Extract the (x, y) coordinate from the center of the cell holding the provided text.  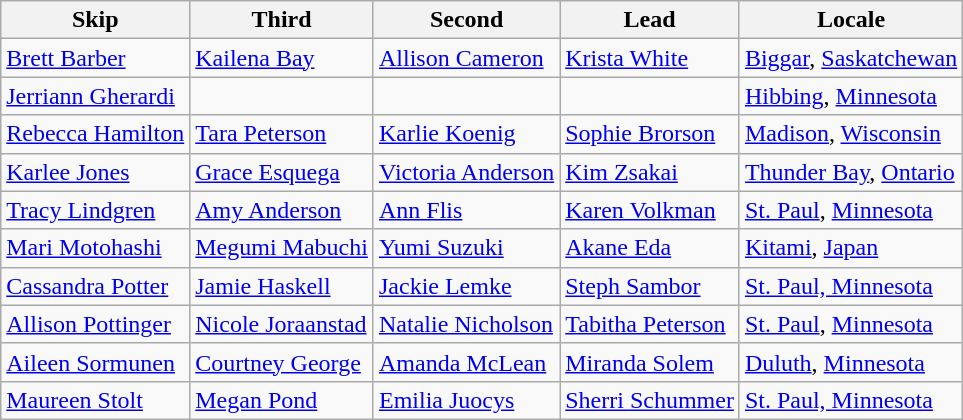
Steph Sambor (650, 286)
Amanda McLean (466, 362)
Amy Anderson (282, 210)
Jamie Haskell (282, 286)
Hibbing, Minnesota (850, 96)
Allison Cameron (466, 58)
Nicole Joraanstad (282, 324)
Brett Barber (96, 58)
Grace Esquega (282, 172)
Thunder Bay, Ontario (850, 172)
Kitami, Japan (850, 248)
Sherri Schummer (650, 400)
Yumi Suzuki (466, 248)
Karlie Koenig (466, 134)
Rebecca Hamilton (96, 134)
Ann Flis (466, 210)
Third (282, 20)
Locale (850, 20)
Tracy Lindgren (96, 210)
Tara Peterson (282, 134)
Aileen Sormunen (96, 362)
Cassandra Potter (96, 286)
Mari Motohashi (96, 248)
Krista White (650, 58)
Miranda Solem (650, 362)
Akane Eda (650, 248)
Courtney George (282, 362)
Jerriann Gherardi (96, 96)
Karen Volkman (650, 210)
Karlee Jones (96, 172)
Madison, Wisconsin (850, 134)
Natalie Nicholson (466, 324)
Skip (96, 20)
Tabitha Peterson (650, 324)
Emilia Juocys (466, 400)
Kailena Bay (282, 58)
Kim Zsakai (650, 172)
Duluth, Minnesota (850, 362)
Lead (650, 20)
Biggar, Saskatchewan (850, 58)
Sophie Brorson (650, 134)
Megan Pond (282, 400)
Second (466, 20)
Victoria Anderson (466, 172)
Jackie Lemke (466, 286)
Maureen Stolt (96, 400)
Allison Pottinger (96, 324)
Megumi Mabuchi (282, 248)
